Find where the given text appears and provide that cell's center as (x, y) coordinate. 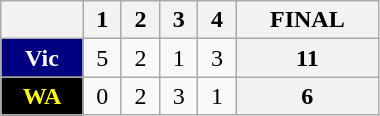
5 (102, 58)
6 (307, 96)
0 (102, 96)
WA (42, 96)
FINAL (307, 20)
Vic (42, 58)
11 (307, 58)
4 (217, 20)
